Identify which cell holds the provided text, then report its [X, Y] central coordinate. 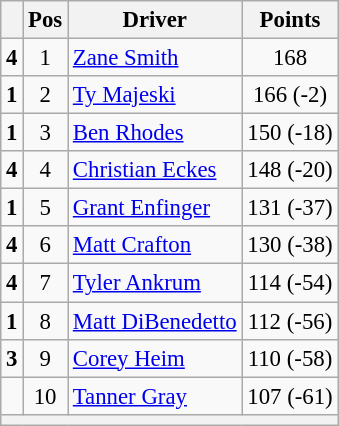
Ben Rhodes [155, 133]
Pos [46, 20]
Matt DiBenedetto [155, 321]
110 (-58) [290, 358]
112 (-56) [290, 321]
148 (-20) [290, 170]
Driver [155, 20]
Matt Crafton [155, 245]
168 [290, 58]
166 (-2) [290, 95]
9 [46, 358]
114 (-54) [290, 283]
6 [46, 245]
Christian Eckes [155, 170]
8 [46, 321]
130 (-38) [290, 245]
131 (-37) [290, 208]
Points [290, 20]
Corey Heim [155, 358]
150 (-18) [290, 133]
2 [46, 95]
10 [46, 396]
Tyler Ankrum [155, 283]
Grant Enfinger [155, 208]
7 [46, 283]
5 [46, 208]
Tanner Gray [155, 396]
107 (-61) [290, 396]
Ty Majeski [155, 95]
Zane Smith [155, 58]
